Capture the cell that displays the provided text and extract its [x, y] central coordinate. 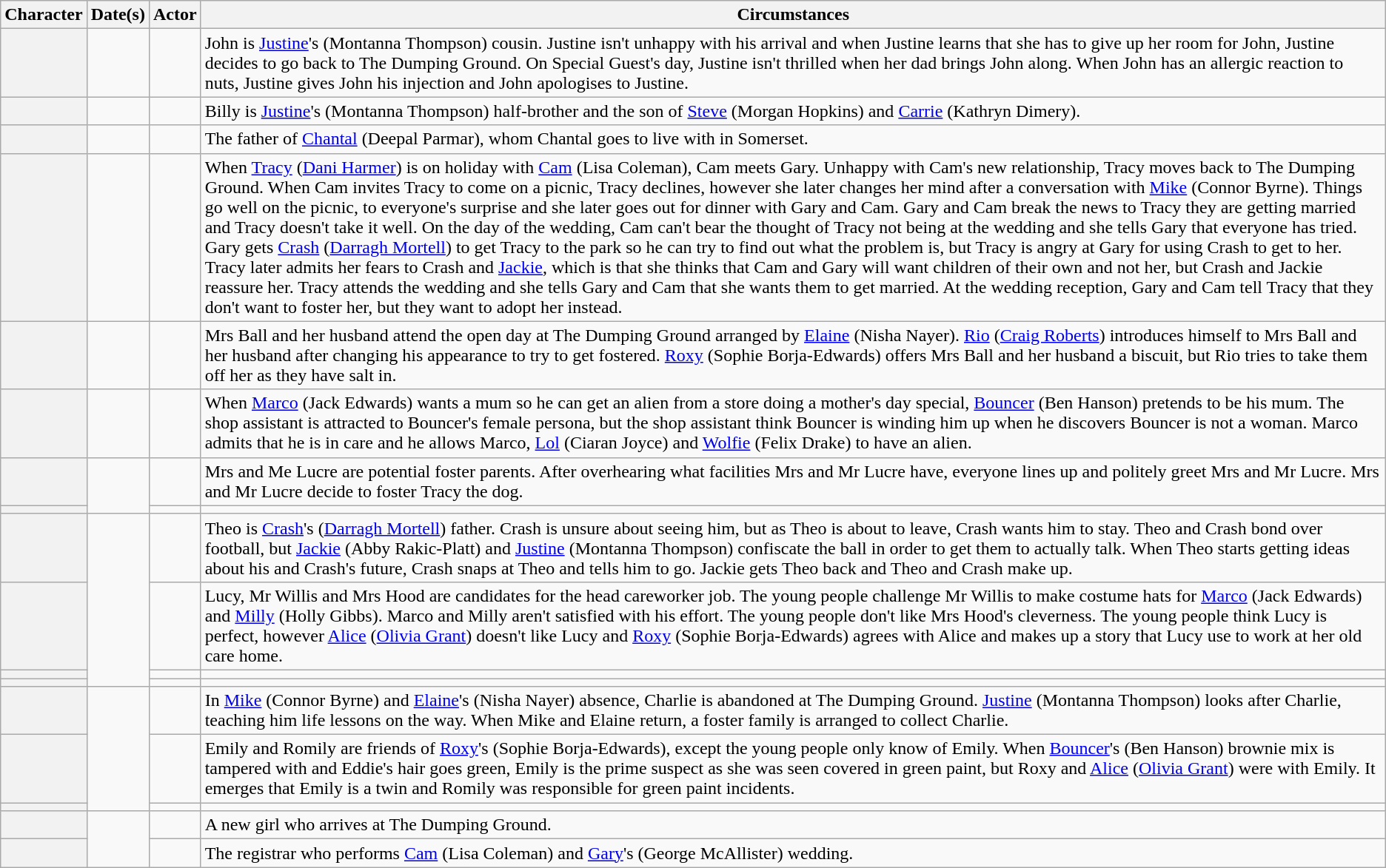
A new girl who arrives at The Dumping Ground. [793, 825]
Character [44, 15]
The registrar who performs Cam (Lisa Coleman) and Gary's (George McAllister) wedding. [793, 853]
Billy is Justine's (Montanna Thompson) half-brother and the son of Steve (Morgan Hopkins) and Carrie (Kathryn Dimery). [793, 111]
The father of Chantal (Deepal Parmar), whom Chantal goes to live with in Somerset. [793, 139]
Circumstances [793, 15]
Actor [175, 15]
Date(s) [118, 15]
